Search for the cell housing the specified text and yield its (X, Y) center coordinate. 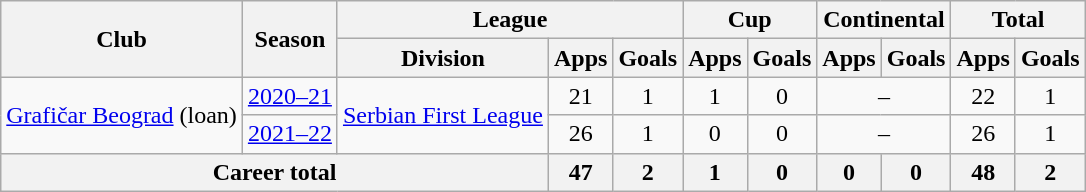
Division (442, 58)
League (510, 20)
Total (1018, 20)
Grafičar Beograd (loan) (122, 115)
Continental (884, 20)
Serbian First League (442, 115)
47 (580, 172)
2020–21 (290, 96)
Club (122, 39)
21 (580, 96)
2021–22 (290, 134)
22 (983, 96)
Cup (750, 20)
48 (983, 172)
Season (290, 39)
Career total (275, 172)
